Search for the cell housing the specified text and yield its [x, y] center coordinate. 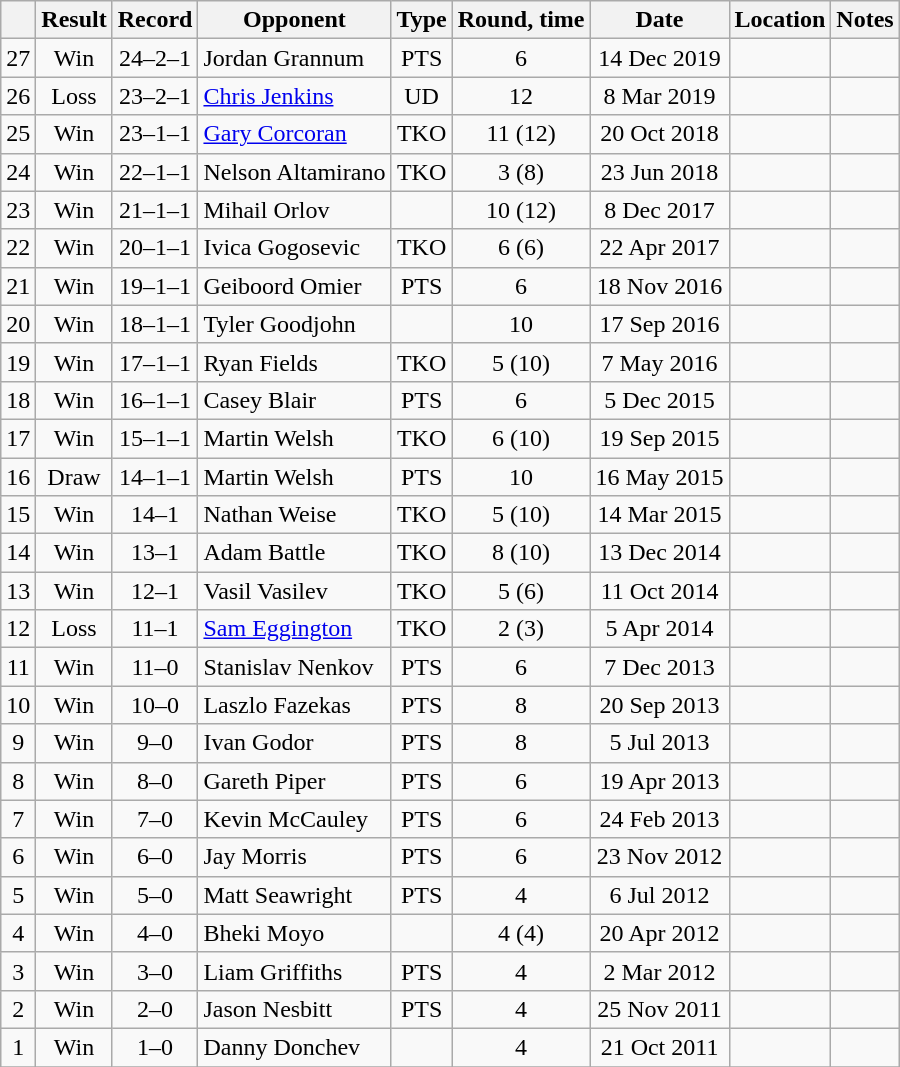
4 (4) [521, 933]
14–1–1 [155, 477]
UD [422, 96]
5 (6) [521, 591]
11 [18, 667]
24 [18, 172]
12–1 [155, 591]
Notes [865, 20]
7–0 [155, 819]
6 (6) [521, 248]
20 Sep 2013 [660, 705]
27 [18, 58]
18–1–1 [155, 324]
20 Apr 2012 [660, 933]
Sam Eggington [294, 629]
20–1–1 [155, 248]
23 [18, 210]
Matt Seawright [294, 895]
26 [18, 96]
14 Mar 2015 [660, 515]
1 [18, 1047]
Gareth Piper [294, 781]
Nathan Weise [294, 515]
13–1 [155, 553]
18 [18, 400]
Casey Blair [294, 400]
Laszlo Fazekas [294, 705]
4–0 [155, 933]
6 (10) [521, 438]
25 Nov 2011 [660, 1009]
Adam Battle [294, 553]
6–0 [155, 857]
Ivica Gogosevic [294, 248]
15 [18, 515]
5 Dec 2015 [660, 400]
Ryan Fields [294, 362]
Gary Corcoran [294, 134]
Draw [74, 477]
Danny Donchev [294, 1047]
7 Dec 2013 [660, 667]
Record [155, 20]
5–0 [155, 895]
Date [660, 20]
Vasil Vasilev [294, 591]
21 [18, 286]
20 Oct 2018 [660, 134]
23–1–1 [155, 134]
16 [18, 477]
14 [18, 553]
Liam Griffiths [294, 971]
8 Dec 2017 [660, 210]
3–0 [155, 971]
13 [18, 591]
20 [18, 324]
Ivan Godor [294, 743]
14 Dec 2019 [660, 58]
19–1–1 [155, 286]
22 [18, 248]
Nelson Altamirano [294, 172]
23–2–1 [155, 96]
23 Jun 2018 [660, 172]
Jason Nesbitt [294, 1009]
Geiboord Omier [294, 286]
11–1 [155, 629]
2 (3) [521, 629]
24–2–1 [155, 58]
11 (12) [521, 134]
7 [18, 819]
5 Jul 2013 [660, 743]
1–0 [155, 1047]
11 Oct 2014 [660, 591]
9 [18, 743]
5 Apr 2014 [660, 629]
16 May 2015 [660, 477]
7 May 2016 [660, 362]
25 [18, 134]
8–0 [155, 781]
24 Feb 2013 [660, 819]
22 Apr 2017 [660, 248]
16–1–1 [155, 400]
2 Mar 2012 [660, 971]
Chris Jenkins [294, 96]
Tyler Goodjohn [294, 324]
17–1–1 [155, 362]
23 Nov 2012 [660, 857]
11–0 [155, 667]
Jay Morris [294, 857]
8 (10) [521, 553]
10–0 [155, 705]
Bheki Moyo [294, 933]
19 Apr 2013 [660, 781]
14–1 [155, 515]
Round, time [521, 20]
Location [780, 20]
Kevin McCauley [294, 819]
19 Sep 2015 [660, 438]
2 [18, 1009]
18 Nov 2016 [660, 286]
Jordan Grannum [294, 58]
19 [18, 362]
Type [422, 20]
Mihail Orlov [294, 210]
Opponent [294, 20]
6 Jul 2012 [660, 895]
8 Mar 2019 [660, 96]
21 Oct 2011 [660, 1047]
5 [18, 895]
9–0 [155, 743]
Result [74, 20]
17 [18, 438]
22–1–1 [155, 172]
17 Sep 2016 [660, 324]
13 Dec 2014 [660, 553]
10 (12) [521, 210]
15–1–1 [155, 438]
21–1–1 [155, 210]
3 (8) [521, 172]
3 [18, 971]
Stanislav Nenkov [294, 667]
2–0 [155, 1009]
